Return [X, Y] of the center of cell containing provided text 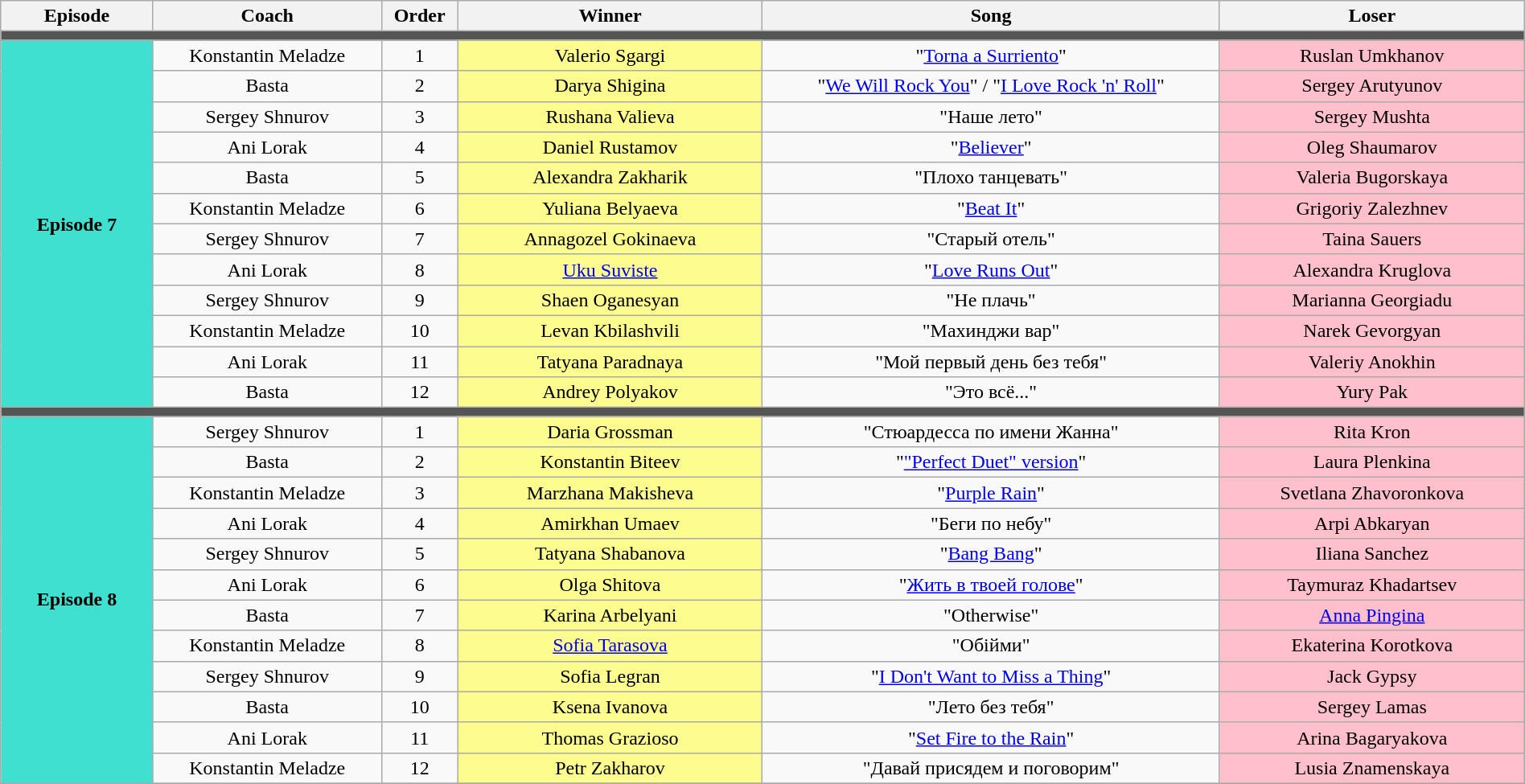
Coach [267, 16]
Oleg Shaumarov [1372, 147]
"Махинджи вар" [991, 330]
Yuliana Belyaeva [610, 208]
Sergey Mushta [1372, 117]
Darya Shigina [610, 86]
Valeriy Anokhin [1372, 361]
Ruslan Umkhanov [1372, 55]
"Believer" [991, 147]
"Плохо танцевать" [991, 178]
Rita Kron [1372, 432]
Lusia Znamenskaya [1372, 768]
Konstantin Biteev [610, 462]
"Torna a Surriento" [991, 55]
Order [420, 16]
"Наше лето" [991, 117]
Ksena Ivanova [610, 707]
""Perfect Duet" version" [991, 462]
"We Will Rock You" / "I Love Rock 'n' Roll" [991, 86]
Taymuraz Khadartsev [1372, 585]
"Не плачь" [991, 300]
Laura Plenkina [1372, 462]
"Bang Bang" [991, 554]
"Otherwise" [991, 615]
"Beat It" [991, 208]
Levan Kbilashvili [610, 330]
"Love Runs Out" [991, 269]
Daria Grossman [610, 432]
Episode 8 [77, 600]
Sofia Legran [610, 676]
Arpi Abkaryan [1372, 523]
"Set Fire to the Rain" [991, 737]
Winner [610, 16]
Thomas Grazioso [610, 737]
Karina Arbelyani [610, 615]
Anna Pingina [1372, 615]
Shaen Oganesyan [610, 300]
Rushana Valieva [610, 117]
Loser [1372, 16]
Jack Gypsy [1372, 676]
"Purple Rain" [991, 493]
Episode [77, 16]
Song [991, 16]
Daniel Rustamov [610, 147]
"Стюардесса по имени Жанна" [991, 432]
Narek Gevorgyan [1372, 330]
Sergey Lamas [1372, 707]
Svetlana Zhavoronkova [1372, 493]
"Лето без тебя" [991, 707]
Taina Sauers [1372, 239]
"Мой первый день без тебя" [991, 361]
Annagozel Gokinaeva [610, 239]
"Это всё..." [991, 392]
Olga Shitova [610, 585]
Petr Zakharov [610, 768]
Yury Pak [1372, 392]
Iliana Sanchez [1372, 554]
Episode 7 [77, 224]
Valerio Sgargi [610, 55]
"Старый отель" [991, 239]
"Давай присядем и поговорим" [991, 768]
Tatyana Paradnaya [610, 361]
Alexandra Kruglova [1372, 269]
Uku Suviste [610, 269]
Sofia Tarasova [610, 646]
Marianna Georgiadu [1372, 300]
Tatyana Shabanova [610, 554]
Andrey Polyakov [610, 392]
Valeria Bugorskaya [1372, 178]
Marzhana Makisheva [610, 493]
Grigoriy Zalezhnev [1372, 208]
"I Don't Want to Miss a Thing" [991, 676]
"Беги по небу" [991, 523]
Ekaterina Korotkova [1372, 646]
Alexandra Zakharik [610, 178]
"Жить в твоей голове" [991, 585]
Sergey Arutyunov [1372, 86]
Arina Bagaryakova [1372, 737]
"Обiйми" [991, 646]
Amirkhan Umaev [610, 523]
